Scan for the cell matching the given text and deliver its [x, y] coordinate at center. 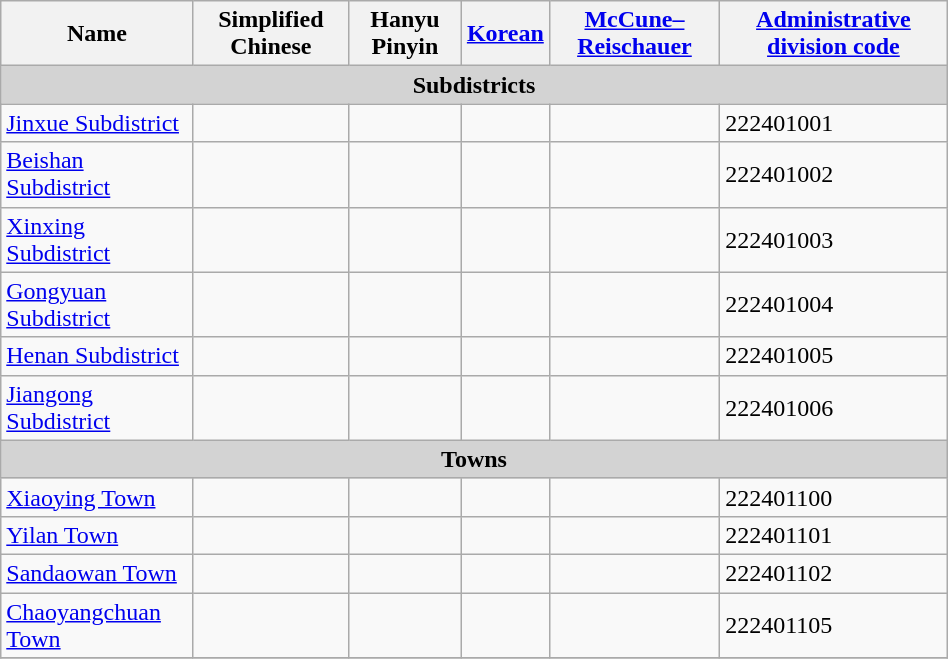
Chaoyangchuan Town [97, 624]
Jinxue Subdistrict [97, 123]
Gongyuan Subdistrict [97, 304]
Towns [474, 459]
Beishan Subdistrict [97, 174]
222401001 [834, 123]
Xiaoying Town [97, 497]
Name [97, 34]
Jiangong Subdistrict [97, 408]
222401105 [834, 624]
Sandaowan Town [97, 573]
222401002 [834, 174]
Henan Subdistrict [97, 356]
Subdistricts [474, 85]
Korean [505, 34]
Yilan Town [97, 535]
McCune–Reischauer [634, 34]
222401100 [834, 497]
222401006 [834, 408]
Administrative division code [834, 34]
222401005 [834, 356]
Xinxing Subdistrict [97, 240]
222401004 [834, 304]
222401003 [834, 240]
222401102 [834, 573]
Simplified Chinese [270, 34]
222401101 [834, 535]
Hanyu Pinyin [404, 34]
